From the cell containing the given text, extract its center point as (x, y) coordinate. 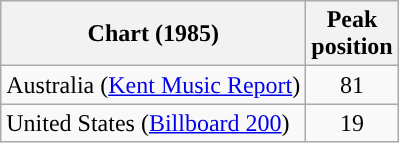
Peakposition (352, 34)
United States (Billboard 200) (154, 123)
Chart (1985) (154, 34)
19 (352, 123)
81 (352, 85)
Australia (Kent Music Report) (154, 85)
